Capture the cell that displays the provided text and extract its [x, y] central coordinate. 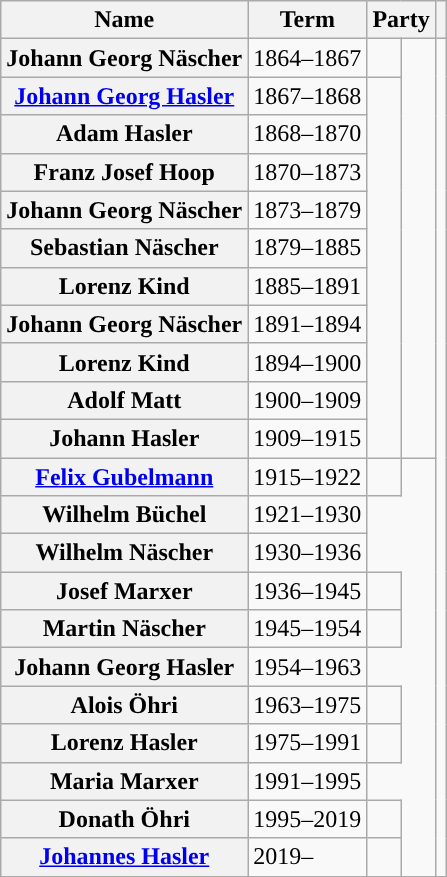
1954–1963 [308, 667]
1879–1885 [308, 248]
Maria Marxer [124, 781]
1894–1900 [308, 362]
1864–1867 [308, 58]
Felix Gubelmann [124, 477]
1995–2019 [308, 819]
Party [401, 20]
Wilhelm Büchel [124, 515]
Adolf Matt [124, 400]
Wilhelm Näscher [124, 553]
Franz Josef Hoop [124, 172]
Josef Marxer [124, 591]
Johann Hasler [124, 438]
1936–1945 [308, 591]
1963–1975 [308, 705]
1909–1915 [308, 438]
Name [124, 20]
1870–1873 [308, 172]
1867–1868 [308, 96]
1975–1991 [308, 743]
Adam Hasler [124, 134]
Donath Öhri [124, 819]
Lorenz Hasler [124, 743]
Term [308, 20]
1921–1930 [308, 515]
1930–1936 [308, 553]
1885–1891 [308, 286]
Alois Öhri [124, 705]
1945–1954 [308, 629]
1991–1995 [308, 781]
1868–1870 [308, 134]
1873–1879 [308, 210]
Sebastian Näscher [124, 248]
1915–1922 [308, 477]
2019– [308, 857]
Martin Näscher [124, 629]
Johannes Hasler [124, 857]
1900–1909 [308, 400]
1891–1894 [308, 324]
